Extract the (x, y) coordinate from the center of the cell holding the provided text.  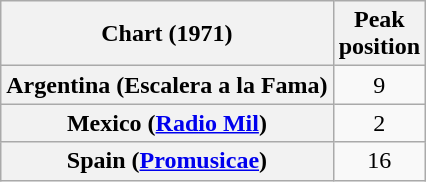
Chart (1971) (167, 34)
2 (379, 123)
Spain (Promusicae) (167, 161)
9 (379, 85)
Mexico (Radio Mil) (167, 123)
Peakposition (379, 34)
16 (379, 161)
Argentina (Escalera a la Fama) (167, 85)
